Capture the cell that displays the provided text and extract its [x, y] central coordinate. 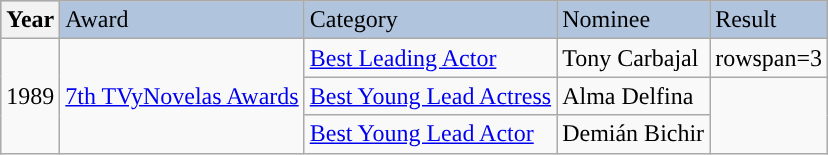
Best Young Lead Actress [430, 96]
Award [182, 20]
7th TVyNovelas Awards [182, 96]
rowspan=3 [769, 58]
Tony Carbajal [634, 58]
Nominee [634, 20]
Demián Bichir [634, 134]
Best Young Lead Actor [430, 134]
Alma Delfina [634, 96]
Result [769, 20]
1989 [30, 96]
Category [430, 20]
Best Leading Actor [430, 58]
Year [30, 20]
